Locate the cell with the specified text and output its (x, y) center coordinate. 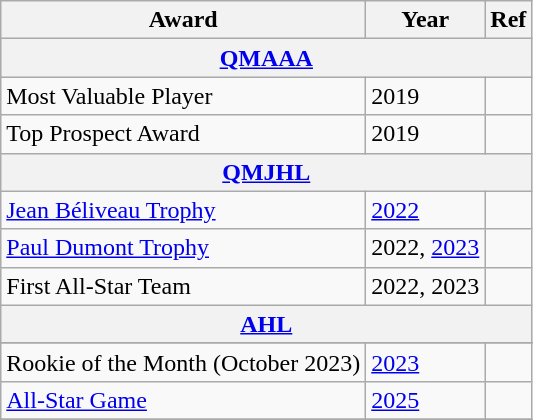
AHL (266, 324)
2022 (426, 210)
Ref (508, 20)
All-Star Game (184, 400)
2025 (426, 400)
2023 (426, 362)
Paul Dumont Trophy (184, 248)
Year (426, 20)
Top Prospect Award (184, 134)
First All-Star Team (184, 286)
Rookie of the Month (October 2023) (184, 362)
QMAAA (266, 58)
Award (184, 20)
Most Valuable Player (184, 96)
Jean Béliveau Trophy (184, 210)
QMJHL (266, 172)
